Pinpoint the cell where the given text exists, returning its [x, y] midpoint coordinate. 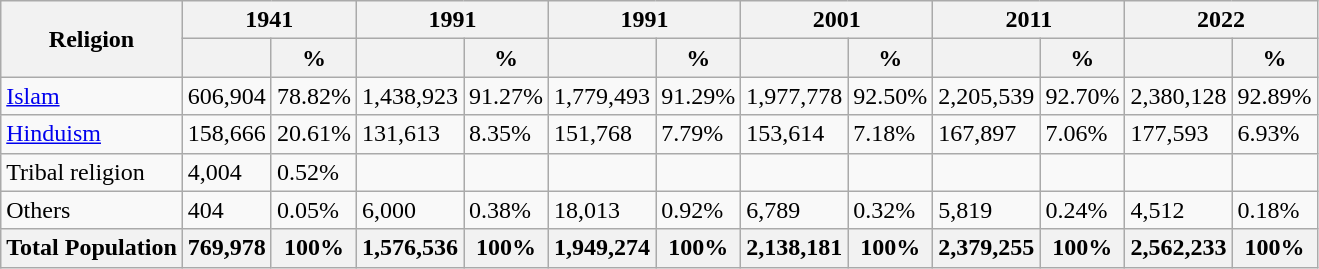
Hinduism [92, 134]
158,666 [226, 134]
0.24% [1082, 210]
2,138,181 [794, 248]
131,613 [410, 134]
Others [92, 210]
91.27% [506, 96]
92.89% [1274, 96]
1,977,778 [794, 96]
0.52% [314, 172]
Total Population [92, 248]
4,512 [1178, 210]
Religion [92, 39]
1941 [269, 20]
5,819 [986, 210]
2022 [1221, 20]
177,593 [1178, 134]
1,438,923 [410, 96]
0.05% [314, 210]
7.18% [890, 134]
7.79% [698, 134]
2001 [837, 20]
0.92% [698, 210]
20.61% [314, 134]
2,380,128 [1178, 96]
2,205,539 [986, 96]
6,000 [410, 210]
167,897 [986, 134]
6,789 [794, 210]
6.93% [1274, 134]
151,768 [602, 134]
1,576,536 [410, 248]
Tribal religion [92, 172]
0.18% [1274, 210]
769,978 [226, 248]
2,379,255 [986, 248]
153,614 [794, 134]
18,013 [602, 210]
78.82% [314, 96]
404 [226, 210]
7.06% [1082, 134]
92.70% [1082, 96]
4,004 [226, 172]
1,949,274 [602, 248]
0.32% [890, 210]
0.38% [506, 210]
2011 [1029, 20]
606,904 [226, 96]
Islam [92, 96]
91.29% [698, 96]
2,562,233 [1178, 248]
1,779,493 [602, 96]
8.35% [506, 134]
92.50% [890, 96]
